Return (X, Y) of the center of cell containing provided text 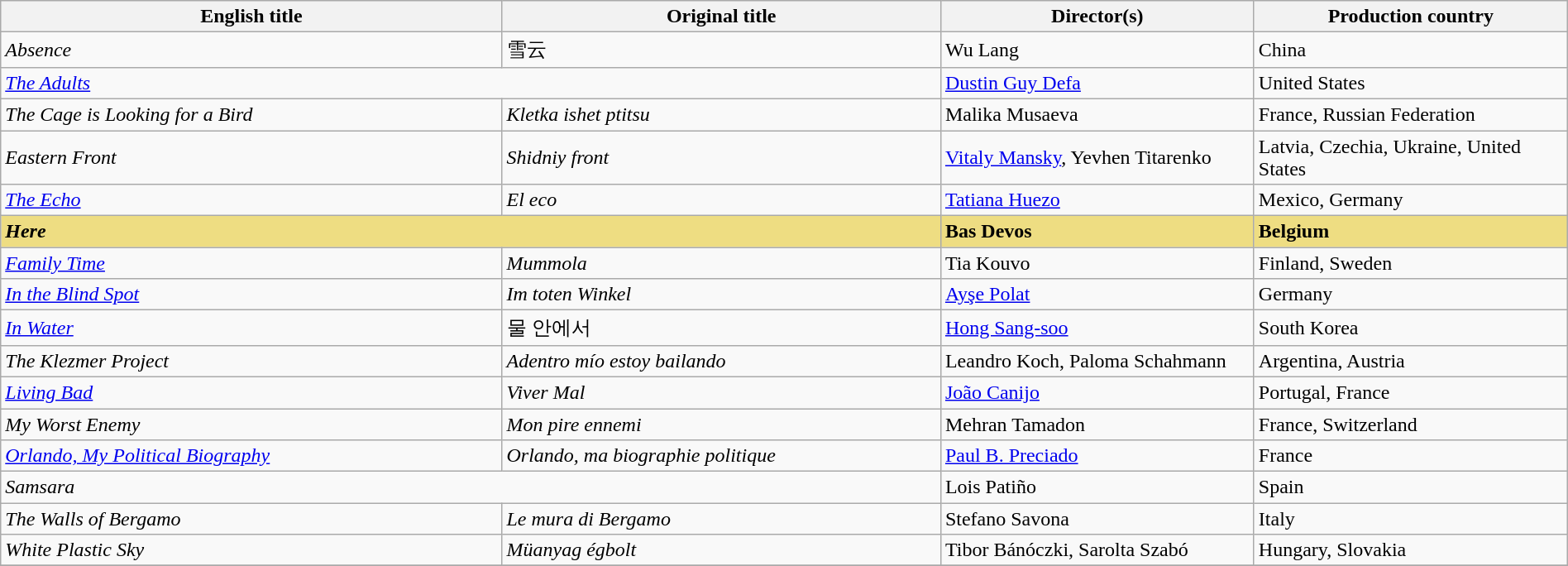
My Worst Enemy (251, 424)
Mummola (721, 263)
China (1411, 50)
France (1411, 456)
Paul B. Preciado (1097, 456)
The Walls of Bergamo (251, 519)
Argentina, Austria (1411, 361)
물 안에서 (721, 328)
Germany (1411, 295)
Tibor Bánóczki, Sarolta Szabó (1097, 550)
Mexico, Germany (1411, 200)
Le mura di Bergamo (721, 519)
Wu Lang (1097, 50)
Müanyag égbolt (721, 550)
Kletka ishet ptitsu (721, 114)
Hungary, Slovakia (1411, 550)
Spain (1411, 487)
Orlando, My Political Biography (251, 456)
Eastern Front (251, 157)
Absence (251, 50)
In Water (251, 328)
雪云 (721, 50)
Portugal, France (1411, 392)
Mon pire ennemi (721, 424)
Shidniy front (721, 157)
English title (251, 17)
Living Bad (251, 392)
Tatiana Huezo (1097, 200)
Vitaly Mansky, Yevhen Titarenko (1097, 157)
In the Blind Spot (251, 295)
Im toten Winkel (721, 295)
Ayşe Polat (1097, 295)
Adentro mío estoy bailando (721, 361)
Family Time (251, 263)
Finland, Sweden (1411, 263)
El eco (721, 200)
The Echo (251, 200)
Italy (1411, 519)
Original title (721, 17)
Samsara (471, 487)
Tia Kouvo (1097, 263)
Belgium (1411, 232)
Hong Sang-soo (1097, 328)
United States (1411, 83)
Bas Devos (1097, 232)
The Cage is Looking for a Bird (251, 114)
White Plastic Sky (251, 550)
Production country (1411, 17)
Mehran Tamadon (1097, 424)
Leandro Koch, Paloma Schahmann (1097, 361)
Viver Mal (721, 392)
Here (471, 232)
Latvia, Czechia, Ukraine, United States (1411, 157)
The Adults (471, 83)
Stefano Savona (1097, 519)
Malika Musaeva (1097, 114)
Director(s) (1097, 17)
Dustin Guy Defa (1097, 83)
South Korea (1411, 328)
João Canijo (1097, 392)
Orlando, ma biographie politique (721, 456)
Lois Patiño (1097, 487)
France, Switzerland (1411, 424)
France, Russian Federation (1411, 114)
The Klezmer Project (251, 361)
